Output the (X, Y) coordinate of the center of the cell containing the given text.  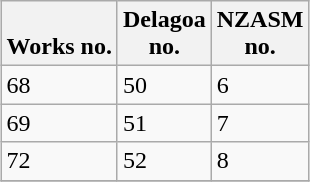
68 (59, 85)
7 (260, 123)
52 (164, 161)
50 (164, 85)
8 (260, 161)
Works no. (59, 34)
6 (260, 85)
NZASMno. (260, 34)
Delagoano. (164, 34)
69 (59, 123)
51 (164, 123)
72 (59, 161)
